Provide the (x, y) coordinate of the cell's center where the given text is located.  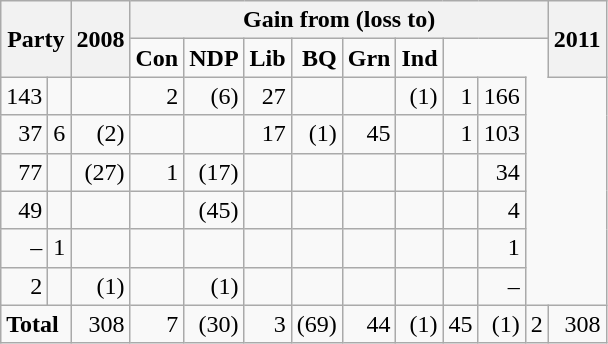
Grn (369, 58)
7 (157, 324)
34 (502, 172)
4 (502, 210)
Party (36, 39)
2011 (577, 39)
44 (369, 324)
2008 (100, 39)
6 (60, 134)
(27) (100, 172)
Total (36, 324)
49 (24, 210)
77 (24, 172)
Lib (268, 58)
Con (157, 58)
103 (502, 134)
17 (268, 134)
NDP (214, 58)
(69) (316, 324)
BQ (316, 58)
143 (24, 96)
166 (502, 96)
37 (24, 134)
(17) (214, 172)
Gain from (loss to) (339, 20)
(30) (214, 324)
3 (268, 324)
Ind (420, 58)
(45) (214, 210)
(2) (100, 134)
(6) (214, 96)
27 (268, 96)
